Pinpoint the cell where the given text exists, returning its (X, Y) midpoint coordinate. 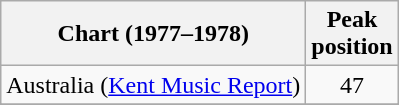
Peakposition (352, 34)
Chart (1977–1978) (154, 34)
Australia (Kent Music Report) (154, 85)
47 (352, 85)
